Search for the cell housing the specified text and yield its (x, y) center coordinate. 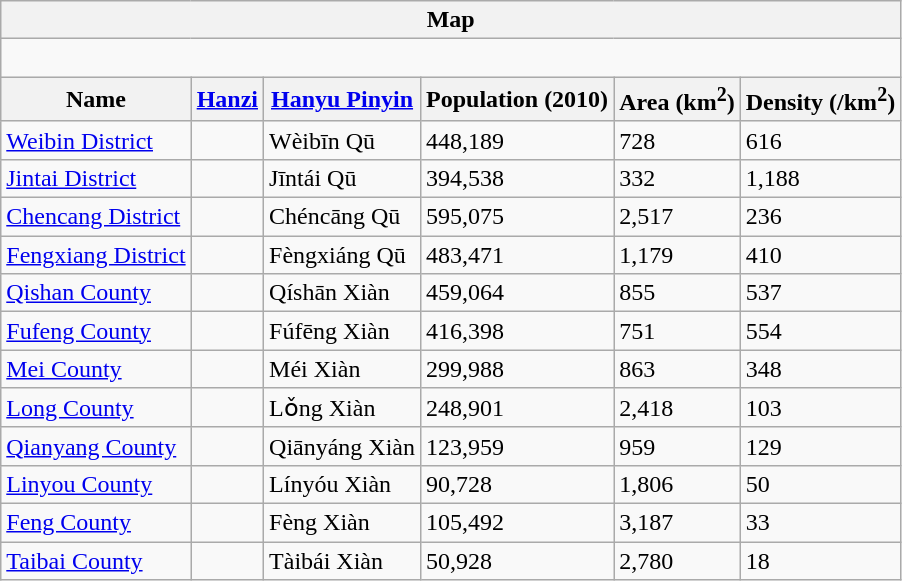
Feng County (96, 523)
90,728 (518, 484)
Hanzi (227, 100)
Taibai County (96, 561)
728 (678, 140)
18 (820, 561)
1,179 (678, 255)
416,398 (518, 331)
348 (820, 369)
Jīntái Qū (342, 178)
Qiānyáng Xiàn (342, 446)
1,188 (820, 178)
554 (820, 331)
Fufeng County (96, 331)
Name (96, 100)
Línyóu Xiàn (342, 484)
Fèng Xiàn (342, 523)
248,901 (518, 408)
855 (678, 293)
Map (451, 20)
410 (820, 255)
129 (820, 446)
1,806 (678, 484)
Qianyang County (96, 446)
483,471 (518, 255)
Qíshān Xiàn (342, 293)
Tàibái Xiàn (342, 561)
Mei County (96, 369)
103 (820, 408)
Density (/km2) (820, 100)
Jintai District (96, 178)
33 (820, 523)
Weibin District (96, 140)
299,988 (518, 369)
Chéncāng Qū (342, 217)
Long County (96, 408)
50 (820, 484)
105,492 (518, 523)
123,959 (518, 446)
751 (678, 331)
2,418 (678, 408)
Hanyu Pinyin (342, 100)
2,517 (678, 217)
595,075 (518, 217)
3,187 (678, 523)
332 (678, 178)
Fúfēng Xiàn (342, 331)
616 (820, 140)
Chencang District (96, 217)
2,780 (678, 561)
Wèibīn Qū (342, 140)
394,538 (518, 178)
Lǒng Xiàn (342, 408)
537 (820, 293)
459,064 (518, 293)
50,928 (518, 561)
Qishan County (96, 293)
863 (678, 369)
Fèngxiáng Qū (342, 255)
Méi Xiàn (342, 369)
448,189 (518, 140)
Population (2010) (518, 100)
Area (km2) (678, 100)
Linyou County (96, 484)
959 (678, 446)
236 (820, 217)
Fengxiang District (96, 255)
